Capture the cell that displays the provided text and extract its [x, y] central coordinate. 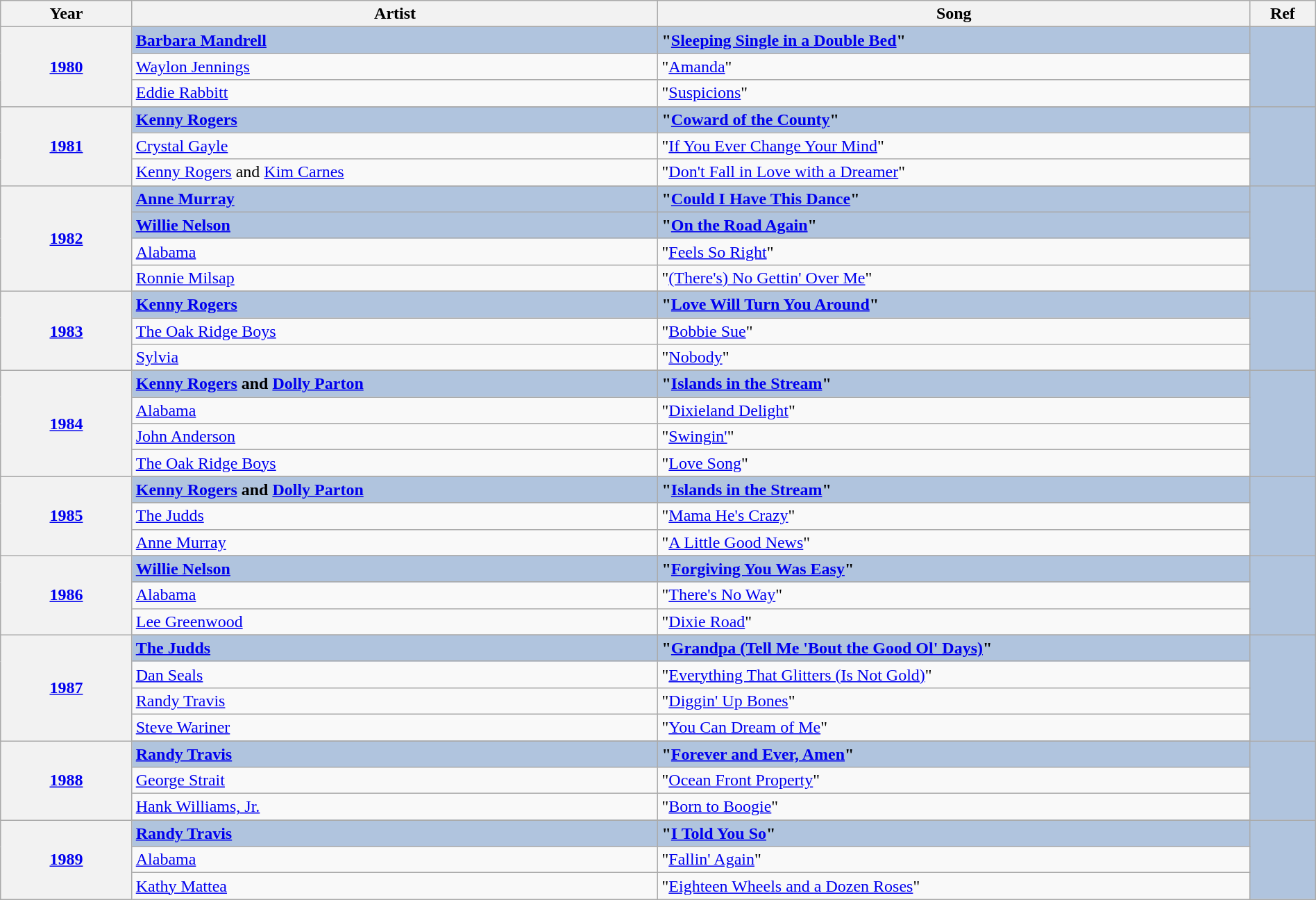
Kenny Rogers and Kim Carnes [395, 172]
"I Told You So" [954, 833]
"(There's) No Gettin' Over Me" [954, 278]
"Everything That Glitters (Is Not Gold)" [954, 674]
"Ocean Front Property" [954, 781]
1982 [67, 238]
Kathy Mattea [395, 886]
"Amanda" [954, 67]
"Could I Have This Dance" [954, 199]
George Strait [395, 781]
1988 [67, 780]
"You Can Dream of Me" [954, 727]
Dan Seals [395, 674]
Steve Wariner [395, 727]
"Forgiving You Was Easy" [954, 569]
John Anderson [395, 437]
"There's No Way" [954, 595]
Crystal Gayle [395, 146]
1989 [67, 860]
"Suspicions" [954, 93]
Ref [1283, 14]
1984 [67, 424]
1983 [67, 331]
Artist [395, 14]
"Love Will Turn You Around" [954, 304]
"Diggin' Up Bones" [954, 701]
"Born to Boogie" [954, 807]
"Bobbie Sue" [954, 331]
"Dixieland Delight" [954, 410]
"Coward of the County" [954, 119]
Ronnie Milsap [395, 278]
"Love Song" [954, 463]
"Grandpa (Tell Me 'Bout the Good Ol' Days)" [954, 648]
1985 [67, 516]
"Don't Fall in Love with a Dreamer" [954, 172]
Hank Williams, Jr. [395, 807]
"Forever and Ever, Amen" [954, 753]
1980 [67, 67]
"On the Road Again" [954, 225]
"Eighteen Wheels and a Dozen Roses" [954, 886]
"Sleeping Single in a Double Bed" [954, 40]
"A Little Good News" [954, 542]
Year [67, 14]
"Mama He's Crazy" [954, 516]
1981 [67, 146]
Sylvia [395, 358]
"Nobody" [954, 358]
Lee Greenwood [395, 622]
"Fallin' Again" [954, 860]
Song [954, 14]
"If You Ever Change Your Mind" [954, 146]
Waylon Jennings [395, 67]
Eddie Rabbitt [395, 93]
1987 [67, 687]
Barbara Mandrell [395, 40]
"Swingin'" [954, 437]
1986 [67, 595]
"Feels So Right" [954, 251]
"Dixie Road" [954, 622]
